Search for the cell housing the specified text and yield its (X, Y) center coordinate. 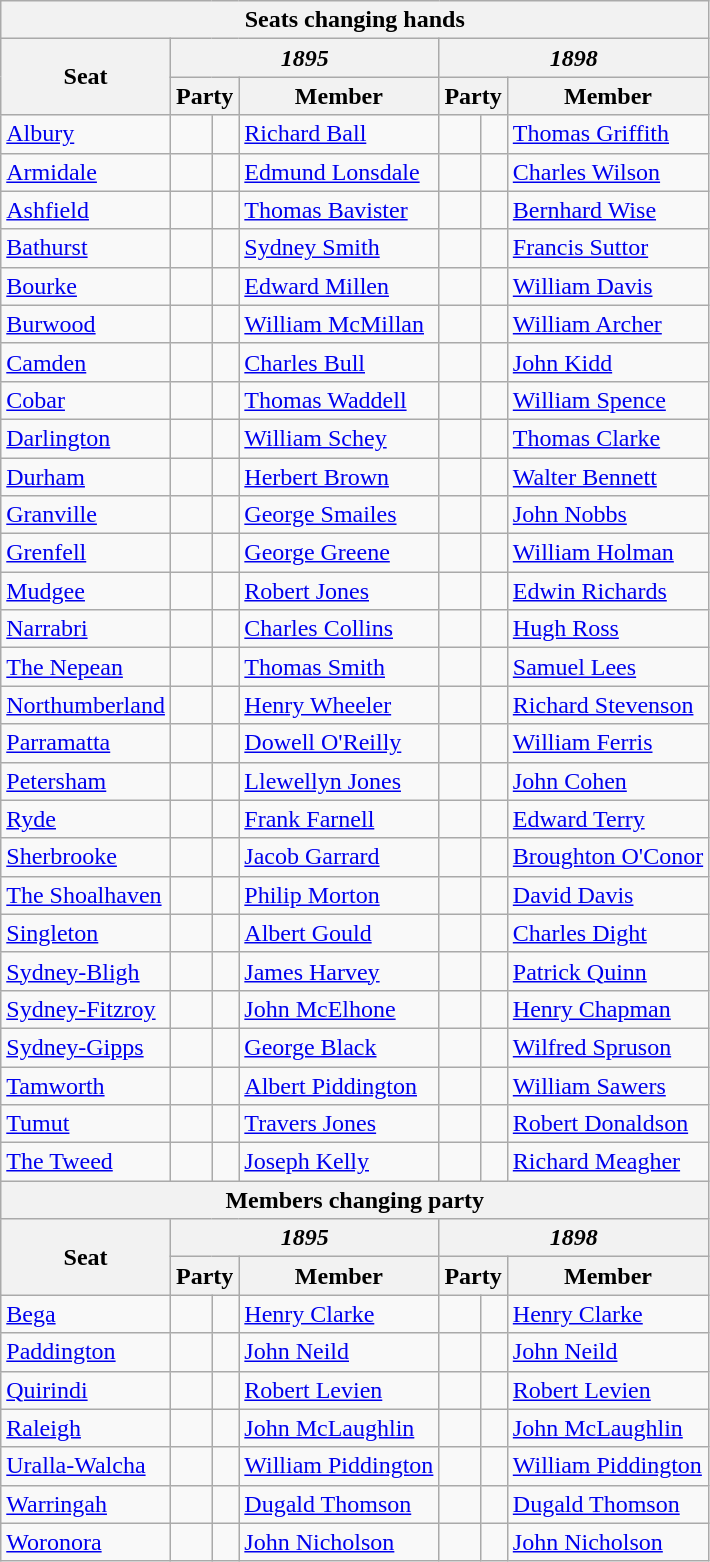
Seats changing hands (355, 20)
Mudgee (86, 591)
Robert Jones (339, 591)
Travers Jones (339, 1124)
Thomas Waddell (339, 400)
Albury (86, 134)
Henry Wheeler (339, 705)
William Sawers (608, 1085)
Sydney-Fitzroy (86, 1009)
William Schey (339, 438)
Bernhard Wise (608, 210)
Thomas Griffith (608, 134)
Henry Chapman (608, 1009)
Burwood (86, 324)
Bathurst (86, 248)
Warringah (86, 1504)
Grenfell (86, 553)
Bega (86, 1314)
Charles Collins (339, 629)
Joseph Kelly (339, 1162)
Wilfred Spruson (608, 1047)
Woronora (86, 1542)
Ashfield (86, 210)
Ryde (86, 819)
Walter Bennett (608, 477)
Sherbrooke (86, 857)
Uralla-Walcha (86, 1466)
Albert Piddington (339, 1085)
Charles Wilson (608, 172)
Richard Meagher (608, 1162)
Edward Millen (339, 286)
Sydney-Bligh (86, 971)
Darlington (86, 438)
Jacob Garrard (339, 857)
William Ferris (608, 743)
Singleton (86, 933)
Frank Farnell (339, 819)
Francis Suttor (608, 248)
Tamworth (86, 1085)
Granville (86, 515)
Richard Ball (339, 134)
Thomas Smith (339, 667)
James Harvey (339, 971)
Edwin Richards (608, 591)
Quirindi (86, 1390)
Thomas Bavister (339, 210)
Camden (86, 362)
Charles Dight (608, 933)
Armidale (86, 172)
George Smailes (339, 515)
Edward Terry (608, 819)
Raleigh (86, 1428)
Tumut (86, 1124)
Narrabri (86, 629)
William Spence (608, 400)
Cobar (86, 400)
Patrick Quinn (608, 971)
Albert Gould (339, 933)
Northumberland (86, 705)
Charles Bull (339, 362)
David Davis (608, 895)
Members changing party (355, 1200)
Thomas Clarke (608, 438)
Dowell O'Reilly (339, 743)
Durham (86, 477)
The Shoalhaven (86, 895)
George Greene (339, 553)
Parramatta (86, 743)
Herbert Brown (339, 477)
The Nepean (86, 667)
Paddington (86, 1352)
Petersham (86, 781)
William Davis (608, 286)
Bourke (86, 286)
Broughton O'Conor (608, 857)
Robert Donaldson (608, 1124)
William McMillan (339, 324)
Sydney-Gipps (86, 1047)
John McElhone (339, 1009)
Richard Stevenson (608, 705)
George Black (339, 1047)
Hugh Ross (608, 629)
John Nobbs (608, 515)
John Cohen (608, 781)
Edmund Lonsdale (339, 172)
Sydney Smith (339, 248)
The Tweed (86, 1162)
Samuel Lees (608, 667)
William Holman (608, 553)
William Archer (608, 324)
Philip Morton (339, 895)
Llewellyn Jones (339, 781)
John Kidd (608, 362)
